Scan for the cell matching the given text and deliver its [X, Y] coordinate at center. 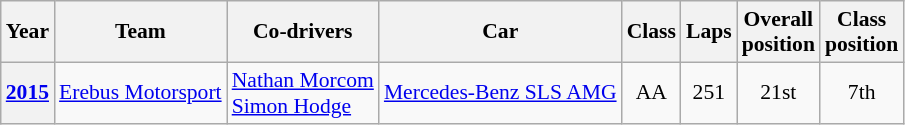
2015 [28, 92]
Team [140, 32]
Laps [709, 32]
Classposition [862, 32]
Car [500, 32]
Erebus Motorsport [140, 92]
Co-drivers [303, 32]
Nathan Morcom Simon Hodge [303, 92]
7th [862, 92]
Year [28, 32]
Overallposition [778, 32]
251 [709, 92]
21st [778, 92]
AA [652, 92]
Class [652, 32]
Mercedes-Benz SLS AMG [500, 92]
